Search for the cell housing the specified text and yield its (x, y) center coordinate. 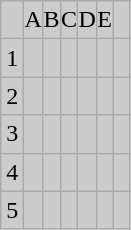
C (69, 20)
B (52, 20)
3 (12, 134)
5 (12, 210)
D (88, 20)
2 (12, 96)
1 (12, 58)
4 (12, 172)
A (34, 20)
E (105, 20)
